Identify which cell holds the provided text, then report its [x, y] central coordinate. 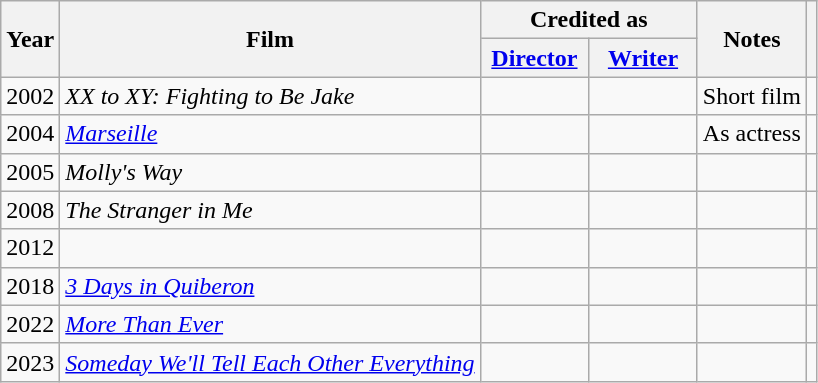
2005 [30, 172]
Notes [752, 39]
2023 [30, 362]
Molly's Way [270, 172]
Writer [644, 58]
XX to XY: Fighting to Be Jake [270, 96]
Someday We'll Tell Each Other Everything [270, 362]
3 Days in Quiberon [270, 286]
Director [534, 58]
2018 [30, 286]
Year [30, 39]
2004 [30, 134]
More Than Ever [270, 324]
Film [270, 39]
2008 [30, 210]
Marseille [270, 134]
The Stranger in Me [270, 210]
Credited as [588, 20]
2002 [30, 96]
2012 [30, 248]
As actress [752, 134]
Short film [752, 96]
2022 [30, 324]
